Pinpoint the cell where the given text exists, returning its [x, y] midpoint coordinate. 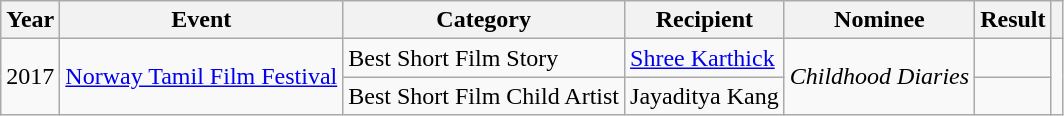
Nominee [879, 20]
Best Short Film Child Artist [484, 96]
Recipient [705, 20]
Year [30, 20]
2017 [30, 77]
Norway Tamil Film Festival [202, 77]
Result [1013, 20]
Best Short Film Story [484, 58]
Shree Karthick [705, 58]
Jayaditya Kang [705, 96]
Childhood Diaries [879, 77]
Category [484, 20]
Event [202, 20]
